Find where the given text appears and provide that cell's center as (x, y) coordinate. 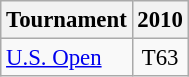
T63 (160, 58)
Tournament (66, 20)
U.S. Open (66, 58)
2010 (160, 20)
